Identify which cell holds the provided text, then report its (X, Y) central coordinate. 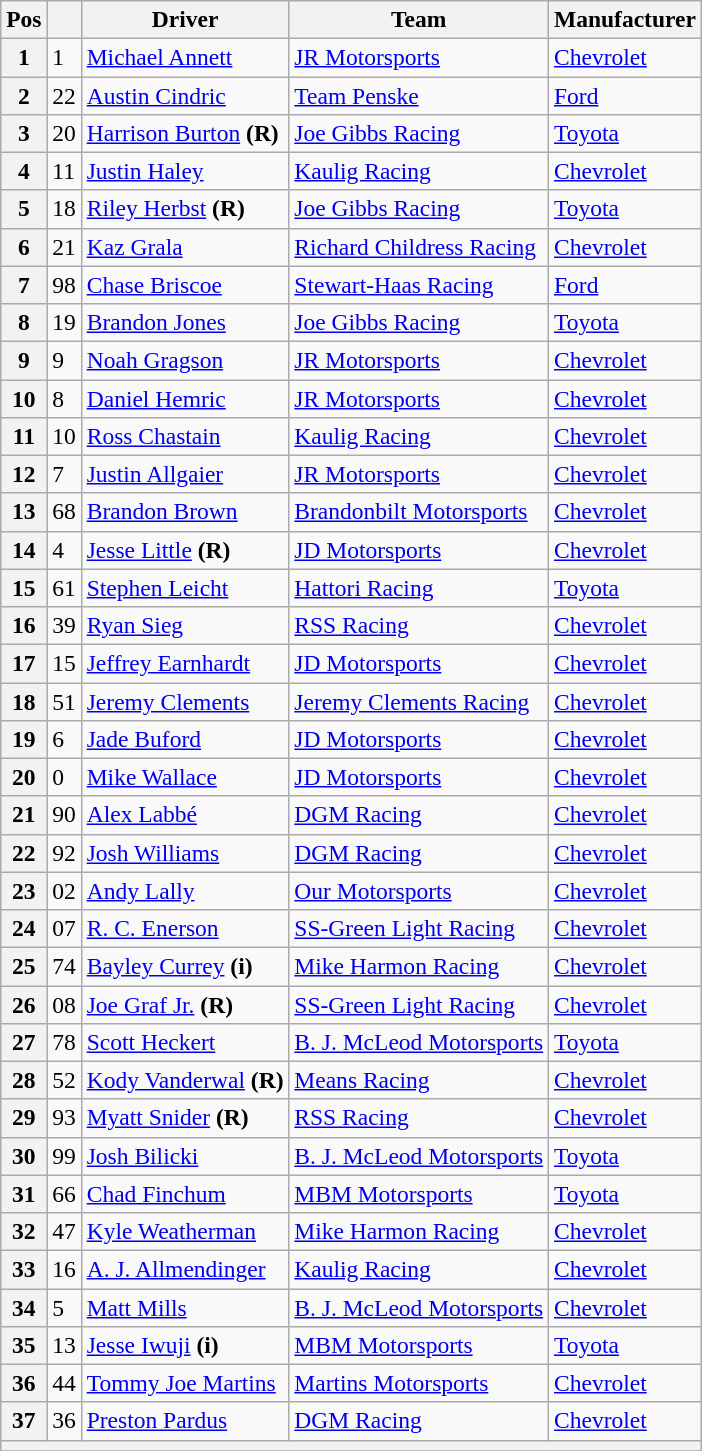
Driver (185, 19)
Justin Haley (185, 171)
Brandonbilt Motorsports (419, 512)
Scott Heckert (185, 1042)
32 (24, 1231)
52 (64, 1080)
Josh Bilicki (185, 1156)
Kaz Grala (185, 247)
Harrison Burton (R) (185, 133)
Kyle Weatherman (185, 1231)
Tommy Joe Martins (185, 1383)
14 (24, 550)
02 (64, 891)
07 (64, 928)
25 (24, 966)
29 (24, 1118)
Stephen Leicht (185, 588)
Jade Buford (185, 739)
Preston Pardus (185, 1421)
34 (24, 1307)
Team (419, 19)
Noah Gragson (185, 360)
26 (24, 1004)
17 (24, 663)
27 (24, 1042)
Pos (24, 19)
51 (64, 701)
61 (64, 588)
Team Penske (419, 95)
Riley Herbst (R) (185, 209)
Martins Motorsports (419, 1383)
Richard Childress Racing (419, 247)
3 (24, 133)
24 (24, 928)
Ryan Sieg (185, 625)
Austin Cindric (185, 95)
Michael Annett (185, 57)
Brandon Brown (185, 512)
Jesse Iwuji (i) (185, 1345)
08 (64, 1004)
98 (64, 285)
Manufacturer (626, 19)
Means Racing (419, 1080)
28 (24, 1080)
Ross Chastain (185, 436)
66 (64, 1194)
Justin Allgaier (185, 474)
33 (24, 1269)
2 (24, 95)
Josh Williams (185, 853)
39 (64, 625)
92 (64, 853)
Mike Wallace (185, 777)
Matt Mills (185, 1307)
93 (64, 1118)
0 (64, 777)
Jesse Little (R) (185, 550)
R. C. Enerson (185, 928)
Andy Lally (185, 891)
35 (24, 1345)
Kody Vanderwal (R) (185, 1080)
68 (64, 512)
99 (64, 1156)
Jeremy Clements (185, 701)
Chad Finchum (185, 1194)
Our Motorsports (419, 891)
12 (24, 474)
Alex Labbé (185, 815)
31 (24, 1194)
Jeffrey Earnhardt (185, 663)
47 (64, 1231)
37 (24, 1421)
A. J. Allmendinger (185, 1269)
Joe Graf Jr. (R) (185, 1004)
Hattori Racing (419, 588)
74 (64, 966)
Stewart-Haas Racing (419, 285)
Jeremy Clements Racing (419, 701)
Chase Briscoe (185, 285)
Bayley Currey (i) (185, 966)
44 (64, 1383)
Daniel Hemric (185, 398)
23 (24, 891)
Myatt Snider (R) (185, 1118)
Brandon Jones (185, 322)
78 (64, 1042)
90 (64, 815)
30 (24, 1156)
